For the text-containing cell, return its midpoint in [x, y] coordinate format. 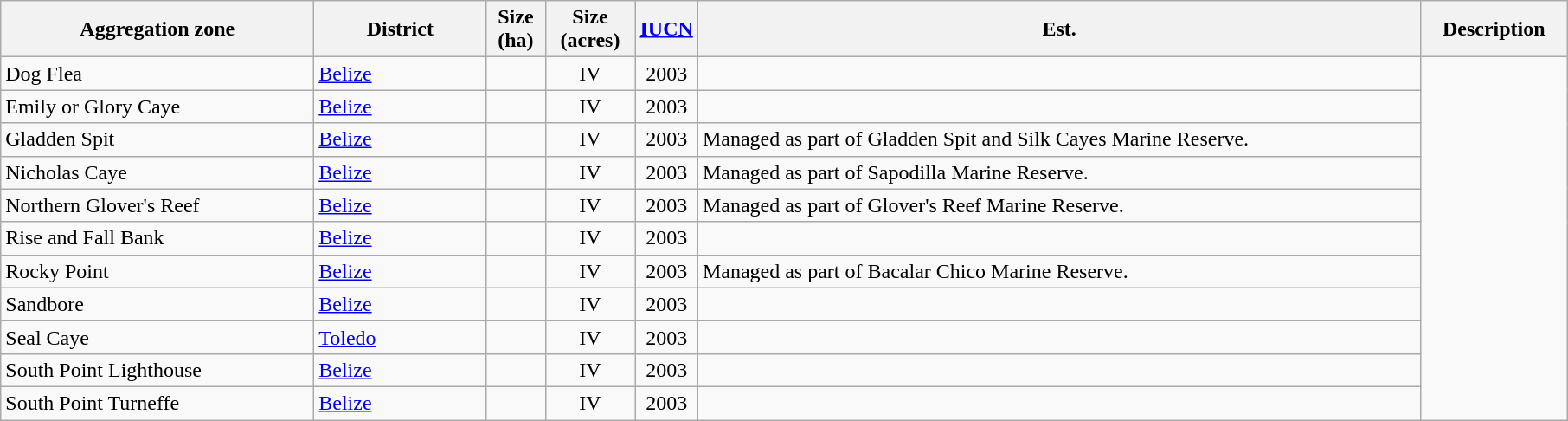
Managed as part of Sapodilla Marine Reserve. [1059, 172]
Sandbore [157, 304]
Toledo [400, 337]
Nicholas Caye [157, 172]
South Point Lighthouse [157, 370]
Size(acres) [590, 29]
Est. [1059, 29]
Dog Flea [157, 74]
South Point Turneffe [157, 403]
Seal Caye [157, 337]
Size(ha) [516, 29]
Rise and Fall Bank [157, 238]
Managed as part of Bacalar Chico Marine Reserve. [1059, 271]
Description [1494, 29]
Emily or Glory Caye [157, 107]
Aggregation zone [157, 29]
Rocky Point [157, 271]
Gladden Spit [157, 139]
Managed as part of Gladden Spit and Silk Cayes Marine Reserve. [1059, 139]
IUCN [666, 29]
Managed as part of Glover's Reef Marine Reserve. [1059, 205]
District [400, 29]
Northern Glover's Reef [157, 205]
